Extract the [x, y] coordinate from the center of the cell holding the provided text.  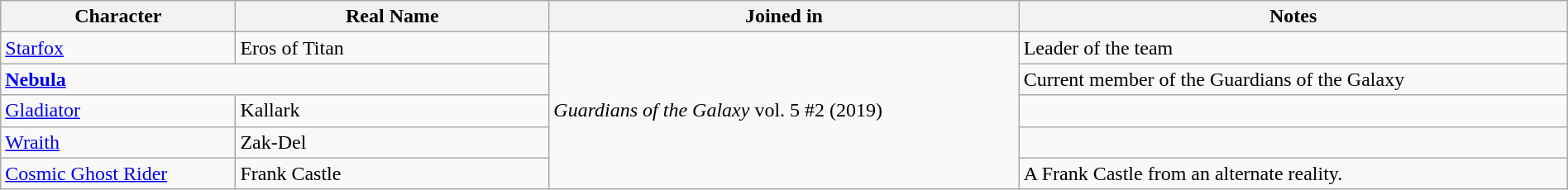
Joined in [784, 17]
Eros of Titan [392, 48]
Notes [1293, 17]
Kallark [392, 111]
A Frank Castle from an alternate reality. [1293, 173]
Current member of the Guardians of the Galaxy [1293, 79]
Real Name [392, 17]
Frank Castle [392, 173]
Starfox [118, 48]
Gladiator [118, 111]
Leader of the team [1293, 48]
Wraith [118, 142]
Zak-Del [392, 142]
Cosmic Ghost Rider [118, 173]
Nebula [275, 79]
Guardians of the Galaxy vol. 5 #2 (2019) [784, 111]
Character [118, 17]
